For the text-containing cell, return its midpoint in [x, y] coordinate format. 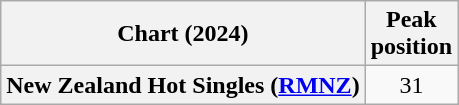
New Zealand Hot Singles (RMNZ) [183, 85]
31 [411, 85]
Chart (2024) [183, 34]
Peakposition [411, 34]
